Detect which cell encompasses the target text, then output its [X, Y] center coordinate. 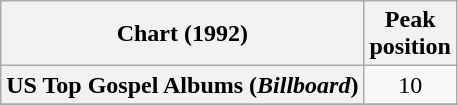
10 [410, 85]
US Top Gospel Albums (Billboard) [182, 85]
Chart (1992) [182, 34]
Peakposition [410, 34]
